Output the [X, Y] coordinate of the center of the cell containing the given text.  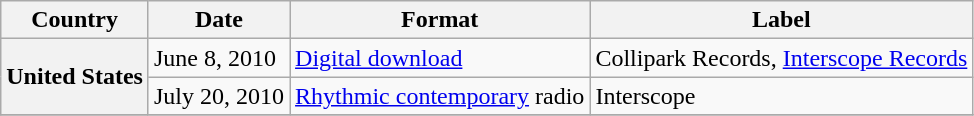
Date [218, 20]
Interscope [782, 96]
Collipark Records, Interscope Records [782, 58]
Format [440, 20]
June 8, 2010 [218, 58]
United States [75, 77]
July 20, 2010 [218, 96]
Rhythmic contemporary radio [440, 96]
Country [75, 20]
Label [782, 20]
Digital download [440, 58]
